Capture the cell that displays the provided text and extract its [x, y] central coordinate. 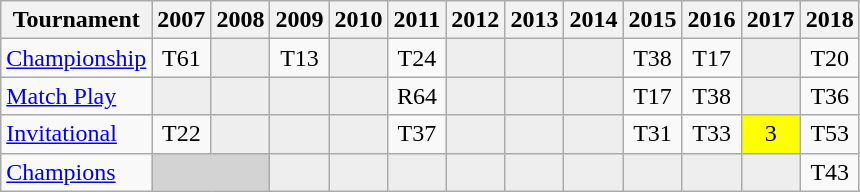
2017 [770, 20]
T43 [830, 172]
Match Play [76, 96]
Tournament [76, 20]
2007 [182, 20]
T61 [182, 58]
3 [770, 134]
2014 [594, 20]
2011 [417, 20]
R64 [417, 96]
Champions [76, 172]
T13 [300, 58]
2016 [712, 20]
T31 [652, 134]
T37 [417, 134]
T53 [830, 134]
2008 [240, 20]
T20 [830, 58]
Championship [76, 58]
T36 [830, 96]
2010 [358, 20]
2013 [534, 20]
2009 [300, 20]
T33 [712, 134]
T22 [182, 134]
2012 [476, 20]
2015 [652, 20]
Invitational [76, 134]
T24 [417, 58]
2018 [830, 20]
